Return (X, Y) of the center of cell containing provided text 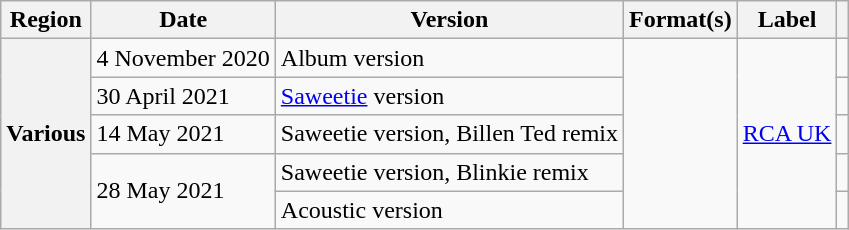
Saweetie version (449, 96)
Saweetie version, Billen Ted remix (449, 134)
30 April 2021 (183, 96)
Saweetie version, Blinkie remix (449, 172)
Region (46, 20)
14 May 2021 (183, 134)
Acoustic version (449, 210)
RCA UK (787, 134)
Various (46, 134)
Version (449, 20)
Label (787, 20)
Album version (449, 58)
Date (183, 20)
28 May 2021 (183, 191)
Format(s) (681, 20)
4 November 2020 (183, 58)
